Return (x, y) of the center of cell containing provided text 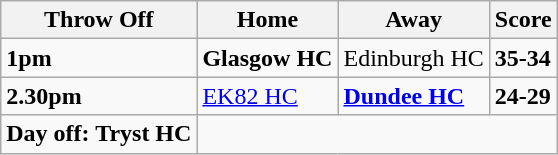
Score (523, 20)
Throw Off (99, 20)
Edinburgh HC (414, 58)
Home (268, 20)
2.30pm (99, 96)
EK82 HC (268, 96)
35-34 (523, 58)
24-29 (523, 96)
Away (414, 20)
1pm (99, 58)
Day off: Tryst HC (99, 134)
Glasgow HC (268, 58)
Dundee HC (414, 96)
